Return (X, Y) of the center of cell containing provided text 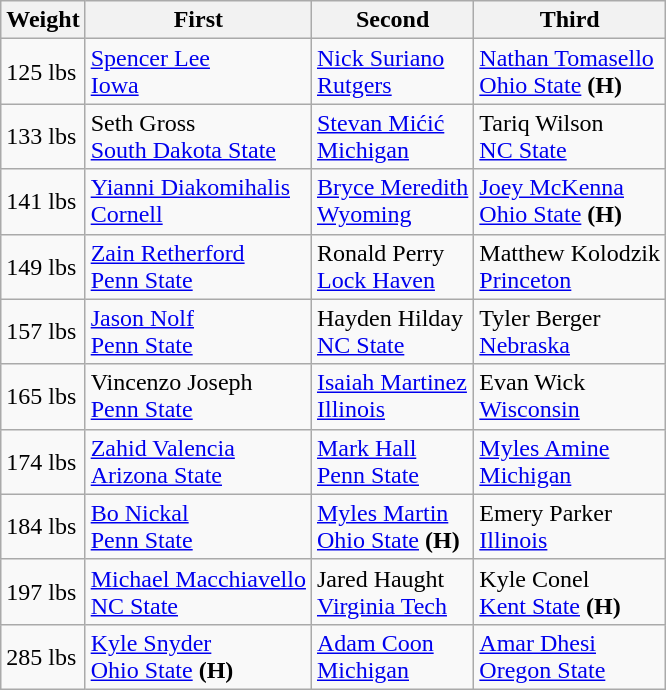
133 lbs (43, 136)
Ronald PerryLock Haven (392, 266)
157 lbs (43, 332)
149 lbs (43, 266)
Matthew KolodzikPrinceton (570, 266)
Bo NickalPenn State (198, 526)
Zain RetherfordPenn State (198, 266)
165 lbs (43, 396)
Joey McKennaOhio State (H) (570, 202)
125 lbs (43, 72)
Nathan TomaselloOhio State (H) (570, 72)
Spencer LeeIowa (198, 72)
174 lbs (43, 462)
Third (570, 20)
Tyler BergerNebraska (570, 332)
Stevan MićićMichigan (392, 136)
Vincenzo JosephPenn State (198, 396)
First (198, 20)
Bryce MeredithWyoming (392, 202)
Yianni DiakomihalisCornell (198, 202)
Adam CoonMichigan (392, 656)
Jared HaughtVirginia Tech (392, 592)
Evan WickWisconsin (570, 396)
197 lbs (43, 592)
Kyle SnyderOhio State (H) (198, 656)
285 lbs (43, 656)
Michael MacchiavelloNC State (198, 592)
Seth GrossSouth Dakota State (198, 136)
Weight (43, 20)
Hayden HildayNC State (392, 332)
Tariq WilsonNC State (570, 136)
Isaiah MartinezIllinois (392, 396)
Jason NolfPenn State (198, 332)
Amar DhesiOregon State (570, 656)
Zahid ValenciaArizona State (198, 462)
Myles MartinOhio State (H) (392, 526)
141 lbs (43, 202)
Mark HallPenn State (392, 462)
Second (392, 20)
Kyle ConelKent State (H) (570, 592)
Emery ParkerIllinois (570, 526)
Myles AmineMichigan (570, 462)
184 lbs (43, 526)
Nick SurianoRutgers (392, 72)
